Determine the (x, y) coordinate at the center of the cell enclosing the given text.  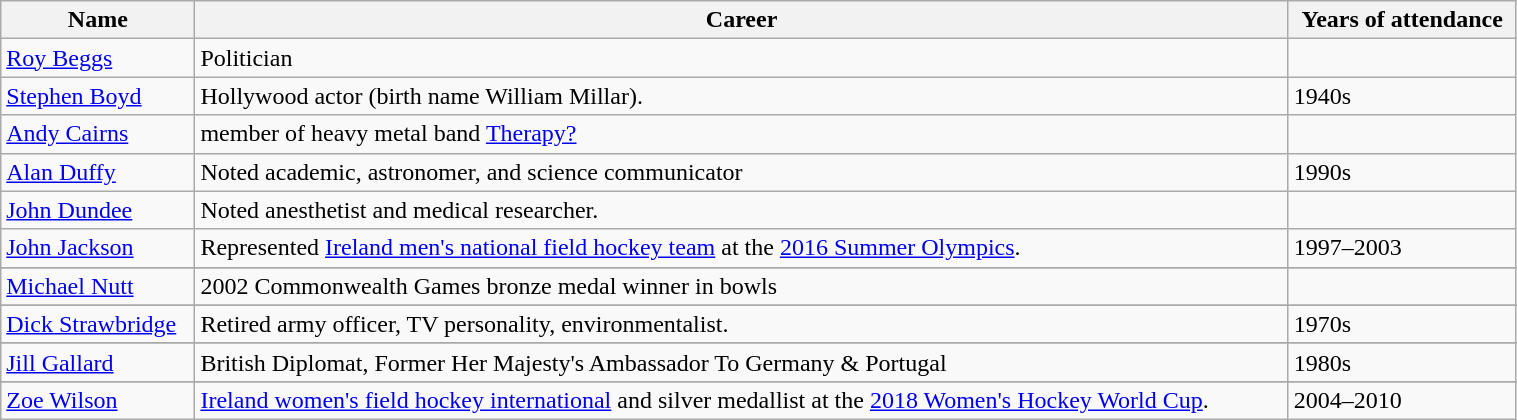
Noted academic, astronomer, and science communicator (742, 172)
John Dundee (98, 210)
Name (98, 20)
Stephen Boyd (98, 96)
1940s (1402, 96)
member of heavy metal band Therapy? (742, 134)
2002 Commonwealth Games bronze medal winner in bowls (742, 286)
Noted anesthetist and medical researcher. (742, 210)
Represented Ireland men's national field hockey team at the 2016 Summer Olympics. (742, 248)
British Diplomat, Former Her Majesty's Ambassador To Germany & Portugal (742, 362)
2004–2010 (1402, 400)
Michael Nutt (98, 286)
Zoe Wilson (98, 400)
Roy Beggs (98, 58)
Andy Cairns (98, 134)
John Jackson (98, 248)
1997–2003 (1402, 248)
1980s (1402, 362)
Politician (742, 58)
Retired army officer, TV personality, environmentalist. (742, 324)
Ireland women's field hockey international and silver medallist at the 2018 Women's Hockey World Cup. (742, 400)
Dick Strawbridge (98, 324)
1990s (1402, 172)
Years of attendance (1402, 20)
Career (742, 20)
Alan Duffy (98, 172)
1970s (1402, 324)
Hollywood actor (birth name William Millar). (742, 96)
Jill Gallard (98, 362)
